Pinpoint the cell where the given text exists, returning its (x, y) midpoint coordinate. 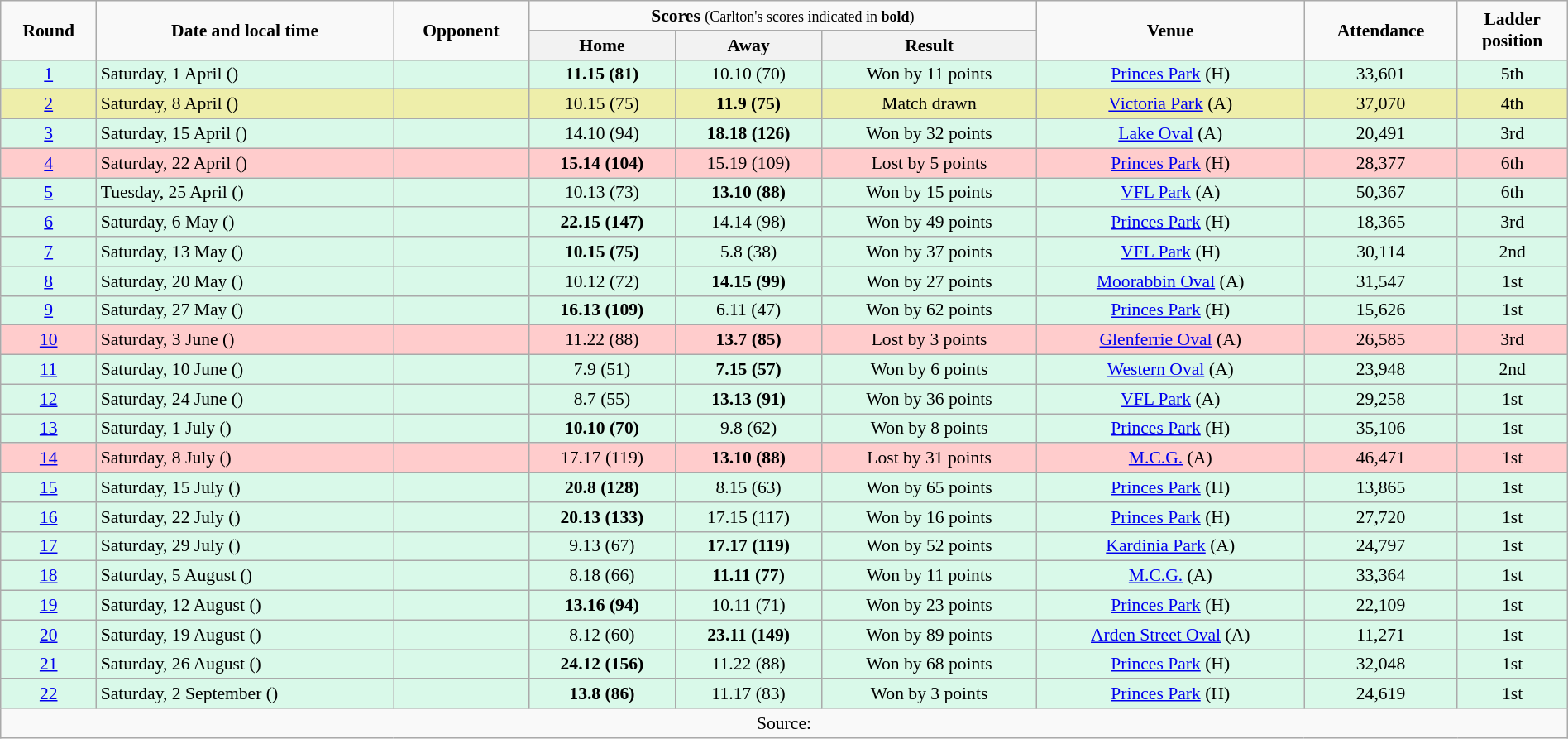
Won by 23 points (930, 606)
Kardinia Park (A) (1170, 546)
16 (49, 517)
VFL Park (H) (1170, 252)
11.11 (77) (749, 576)
Saturday, 19 August () (245, 635)
Saturday, 5 August () (245, 576)
Lake Oval (A) (1170, 134)
14.10 (94) (602, 134)
Scores (Carlton's scores indicated in bold) (782, 16)
12 (49, 399)
18.18 (126) (749, 134)
Won by 16 points (930, 517)
Saturday, 20 May () (245, 281)
Arden Street Oval (A) (1170, 635)
Won by 6 points (930, 370)
Saturday, 2 September () (245, 694)
4th (1512, 104)
10 (49, 340)
Won by 89 points (930, 635)
24,619 (1381, 694)
Glenferrie Oval (A) (1170, 340)
50,367 (1381, 193)
11.17 (83) (749, 694)
Saturday, 29 July () (245, 546)
7.15 (57) (749, 370)
22,109 (1381, 606)
Lost by 3 points (930, 340)
37,070 (1381, 104)
22 (49, 694)
14.15 (99) (749, 281)
Saturday, 26 August () (245, 665)
20,491 (1381, 134)
24.12 (156) (602, 665)
Result (930, 46)
Saturday, 10 June () (245, 370)
18 (49, 576)
Saturday, 1 July () (245, 429)
23.11 (149) (749, 635)
Western Oval (A) (1170, 370)
8 (49, 281)
4 (49, 163)
13,865 (1381, 487)
19 (49, 606)
46,471 (1381, 458)
13.8 (86) (602, 694)
Away (749, 46)
Won by 49 points (930, 223)
6.11 (47) (749, 310)
Won by 3 points (930, 694)
8.7 (55) (602, 399)
13.7 (85) (749, 340)
17 (49, 546)
Won by 37 points (930, 252)
30,114 (1381, 252)
Lost by 31 points (930, 458)
Saturday, 3 June () (245, 340)
11.9 (75) (749, 104)
15,626 (1381, 310)
7.9 (51) (602, 370)
35,106 (1381, 429)
20 (49, 635)
Saturday, 1 April () (245, 74)
Lost by 5 points (930, 163)
21 (49, 665)
5.8 (38) (749, 252)
Saturday, 22 July () (245, 517)
Won by 8 points (930, 429)
33,601 (1381, 74)
32,048 (1381, 665)
9.13 (67) (602, 546)
Moorabbin Oval (A) (1170, 281)
10.11 (71) (749, 606)
Saturday, 15 April () (245, 134)
Venue (1170, 30)
17.15 (117) (749, 517)
20.13 (133) (602, 517)
13.13 (91) (749, 399)
15.19 (109) (749, 163)
31,547 (1381, 281)
8.15 (63) (749, 487)
5 (49, 193)
Won by 65 points (930, 487)
11 (49, 370)
6 (49, 223)
16.13 (109) (602, 310)
Saturday, 27 May () (245, 310)
10.13 (73) (602, 193)
9 (49, 310)
33,364 (1381, 576)
20.8 (128) (602, 487)
Won by 15 points (930, 193)
Home (602, 46)
27,720 (1381, 517)
26,585 (1381, 340)
Tuesday, 25 April () (245, 193)
11,271 (1381, 635)
Won by 62 points (930, 310)
29,258 (1381, 399)
Date and local time (245, 30)
Won by 27 points (930, 281)
23,948 (1381, 370)
24,797 (1381, 546)
8.12 (60) (602, 635)
Won by 32 points (930, 134)
Won by 68 points (930, 665)
15.14 (104) (602, 163)
13 (49, 429)
8.18 (66) (602, 576)
Saturday, 8 July () (245, 458)
28,377 (1381, 163)
2 (49, 104)
Saturday, 8 April () (245, 104)
Opponent (461, 30)
22.15 (147) (602, 223)
Saturday, 6 May () (245, 223)
14.14 (98) (749, 223)
5th (1512, 74)
Won by 52 points (930, 546)
1 (49, 74)
3 (49, 134)
Saturday, 13 May () (245, 252)
14 (49, 458)
Round (49, 30)
18,365 (1381, 223)
Saturday, 12 August () (245, 606)
15 (49, 487)
Saturday, 24 June () (245, 399)
Source: (784, 723)
Ladderposition (1512, 30)
11.15 (81) (602, 74)
Victoria Park (A) (1170, 104)
Won by 36 points (930, 399)
Saturday, 15 July () (245, 487)
Attendance (1381, 30)
9.8 (62) (749, 429)
7 (49, 252)
Saturday, 22 April () (245, 163)
10.12 (72) (602, 281)
13.16 (94) (602, 606)
Match drawn (930, 104)
